From the cell containing the given text, extract its center point as (X, Y) coordinate. 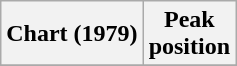
Chart (1979) (72, 34)
Peakposition (189, 34)
